Return (X, Y) of the center of cell containing provided text 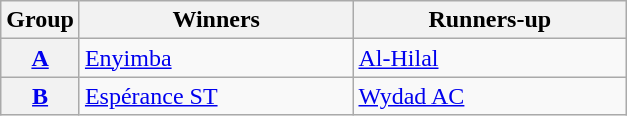
Espérance ST (216, 96)
Winners (216, 20)
Al-Hilal (490, 58)
A (40, 58)
Wydad AC (490, 96)
Enyimba (216, 58)
B (40, 96)
Runners-up (490, 20)
Group (40, 20)
